For the text-containing cell, return its midpoint in (X, Y) coordinate format. 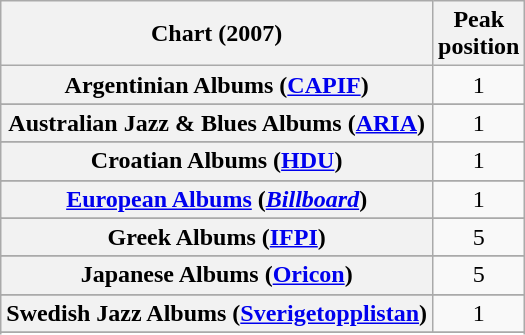
Argentinian Albums (CAPIF) (217, 85)
Australian Jazz & Blues Albums (ARIA) (217, 123)
Peakposition (479, 34)
Chart (2007) (217, 34)
Japanese Albums (Oricon) (217, 275)
Swedish Jazz Albums (Sverigetopplistan) (217, 313)
European Albums (Billboard) (217, 199)
Croatian Albums (HDU) (217, 161)
Greek Albums (IFPI) (217, 237)
